Return [x, y] of the center of cell containing provided text 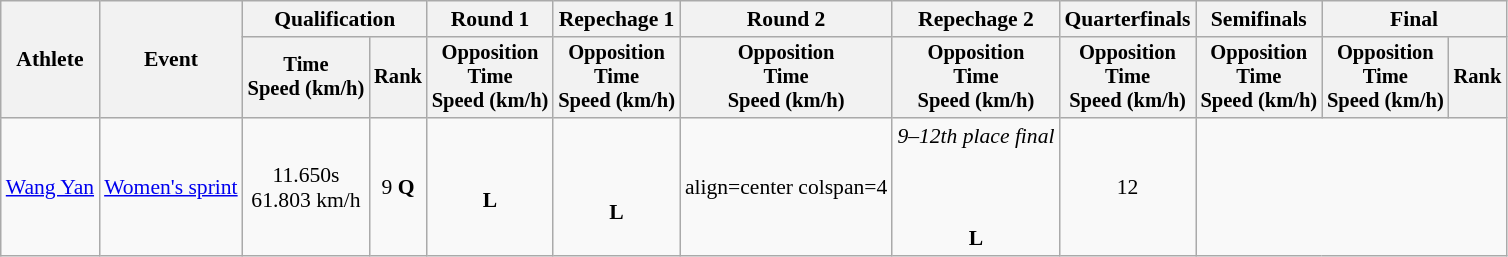
Round 1 [490, 19]
Athlete [50, 60]
Semifinals [1260, 19]
Final [1414, 19]
Round 2 [786, 19]
12 [1128, 187]
9–12th place finalL [976, 187]
Repechage 2 [976, 19]
Quarterfinals [1128, 19]
9 Q [398, 187]
Event [171, 60]
TimeSpeed (km/h) [306, 78]
Repechage 1 [616, 19]
11.650s61.803 km/h [306, 187]
Qualification [335, 19]
Wang Yan [50, 187]
Women's sprint [171, 187]
align=center colspan=4 [786, 187]
